Output the [x, y] coordinate of the center of the cell containing the given text.  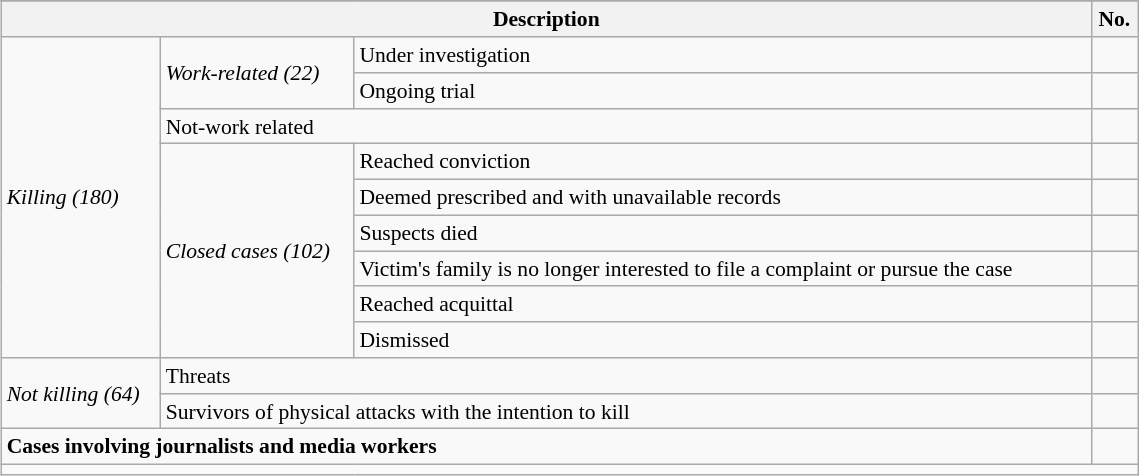
No. [1114, 19]
Victim's family is no longer interested to file a complaint or pursue the case [722, 269]
Dismissed [722, 340]
Closed cases (102) [258, 251]
Reached conviction [722, 162]
Reached acquittal [722, 304]
Under investigation [722, 55]
Threats [626, 376]
Deemed prescribed and with unavailable records [722, 197]
Suspects died [722, 233]
Killing (180) [82, 198]
Description [546, 19]
Survivors of physical attacks with the intention to kill [626, 411]
Work-related (22) [258, 72]
Not killing (64) [82, 394]
Not-work related [626, 126]
Ongoing trial [722, 91]
Cases involving journalists and media workers [546, 447]
